Extract the (X, Y) coordinate from the center of the cell holding the provided text.  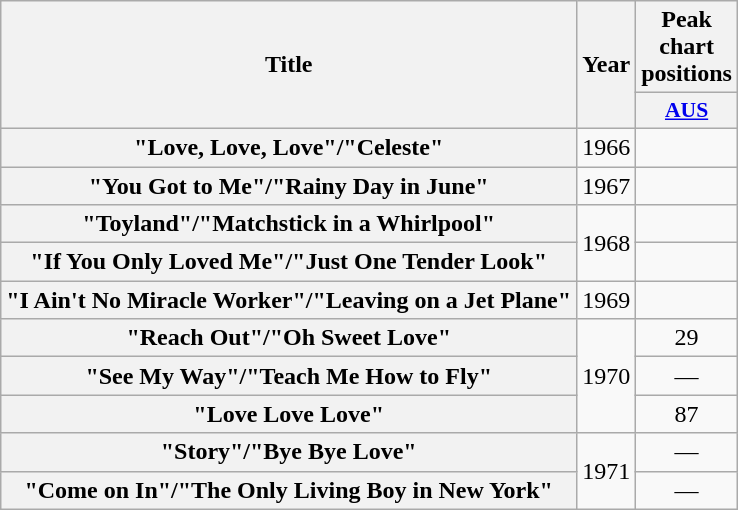
1968 (606, 243)
1971 (606, 471)
"See My Way"/"Teach Me How to Fly" (289, 376)
87 (687, 414)
"You Got to Me"/"Rainy Day in June" (289, 185)
"Come on In"/"The Only Living Boy in New York" (289, 490)
"Story"/"Bye Bye Love" (289, 452)
"Love Love Love" (289, 414)
"I Ain't No Miracle Worker"/"Leaving on a Jet Plane" (289, 300)
29 (687, 338)
"Love, Love, Love"/"Celeste" (289, 147)
"Toyland"/"Matchstick in a Whirlpool" (289, 224)
"Reach Out"/"Oh Sweet Love" (289, 338)
1967 (606, 185)
Peak chart positions (687, 47)
AUS (687, 111)
1970 (606, 376)
"If You Only Loved Me"/"Just One Tender Look" (289, 262)
1969 (606, 300)
1966 (606, 147)
Title (289, 65)
Year (606, 65)
